Detect which cell encompasses the target text, then output its (X, Y) center coordinate. 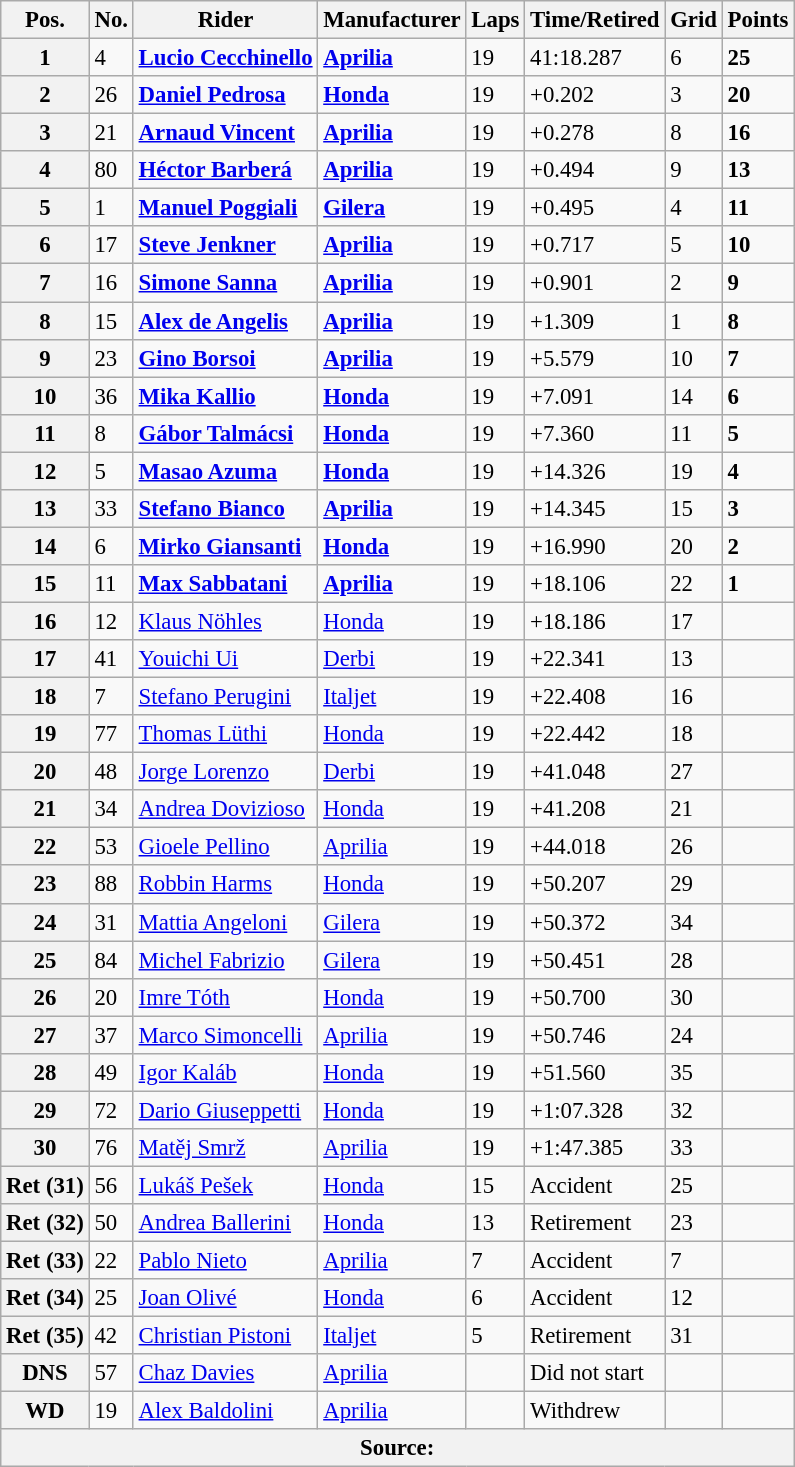
Lucio Cecchinello (226, 58)
+18.186 (595, 621)
32 (694, 1110)
+0.278 (595, 133)
Arnaud Vincent (226, 133)
42 (111, 1336)
+16.990 (595, 546)
Gábor Talmácsi (226, 433)
76 (111, 1148)
Points (758, 20)
80 (111, 170)
+50.451 (595, 960)
Alex Baldolini (226, 1411)
Dario Giuseppetti (226, 1110)
Imre Tóth (226, 997)
+14.326 (595, 471)
Daniel Pedrosa (226, 95)
+1:47.385 (595, 1148)
Pos. (45, 20)
Jorge Lorenzo (226, 772)
Manufacturer (392, 20)
50 (111, 1223)
+50.207 (595, 885)
35 (694, 1073)
Time/Retired (595, 20)
+0.494 (595, 170)
88 (111, 885)
Grid (694, 20)
53 (111, 847)
Mirko Giansanti (226, 546)
Klaus Nöhles (226, 621)
Thomas Lüthi (226, 734)
+44.018 (595, 847)
No. (111, 20)
+51.560 (595, 1073)
+14.345 (595, 509)
+7.360 (595, 433)
Max Sabbatani (226, 584)
Alex de Angelis (226, 321)
Did not start (595, 1373)
56 (111, 1185)
Youichi Ui (226, 659)
WD (45, 1411)
+50.700 (595, 997)
+18.106 (595, 584)
Laps (496, 20)
Withdrew (595, 1411)
+22.442 (595, 734)
Rider (226, 20)
Héctor Barberá (226, 170)
41:18.287 (595, 58)
48 (111, 772)
Mattia Angeloni (226, 922)
Mika Kallio (226, 396)
Gioele Pellino (226, 847)
Ret (32) (45, 1223)
+41.048 (595, 772)
Igor Kaláb (226, 1073)
84 (111, 960)
+0.717 (595, 245)
Matěj Smrž (226, 1148)
+50.746 (595, 1035)
Pablo Nieto (226, 1261)
Chaz Davies (226, 1373)
Andrea Ballerini (226, 1223)
Lukáš Pešek (226, 1185)
+7.091 (595, 396)
Manuel Poggiali (226, 208)
Michel Fabrizio (226, 960)
77 (111, 734)
+22.341 (595, 659)
Ret (31) (45, 1185)
+1.309 (595, 321)
+41.208 (595, 809)
Stefano Bianco (226, 509)
49 (111, 1073)
+50.372 (595, 922)
Simone Sanna (226, 283)
+0.202 (595, 95)
Masao Azuma (226, 471)
Gino Borsoi (226, 358)
Stefano Perugini (226, 697)
Ret (34) (45, 1298)
37 (111, 1035)
DNS (45, 1373)
Robbin Harms (226, 885)
Andrea Dovizioso (226, 809)
Christian Pistoni (226, 1336)
Ret (35) (45, 1336)
Joan Olivé (226, 1298)
+0.901 (595, 283)
+5.579 (595, 358)
41 (111, 659)
Ret (33) (45, 1261)
36 (111, 396)
Marco Simoncelli (226, 1035)
+1:07.328 (595, 1110)
57 (111, 1373)
+0.495 (595, 208)
72 (111, 1110)
+22.408 (595, 697)
Steve Jenkner (226, 245)
